Scan for the cell matching the given text and deliver its [X, Y] coordinate at center. 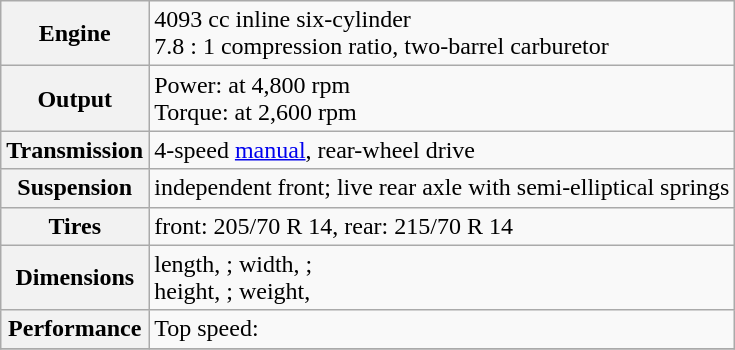
Output [75, 98]
Top speed: [442, 329]
Suspension [75, 188]
independent front; live rear axle with semi-elliptical springs [442, 188]
Dimensions [75, 278]
length, ; width, ;height, ; weight, [442, 278]
Performance [75, 329]
4-speed manual, rear-wheel drive [442, 150]
4093 cc inline six-cylinder7.8 : 1 compression ratio, two-barrel carburetor [442, 34]
Power: at 4,800 rpmTorque: at 2,600 rpm [442, 98]
Engine [75, 34]
Transmission [75, 150]
front: 205/70 R 14, rear: 215/70 R 14 [442, 226]
Tires [75, 226]
